From the cell containing the given text, extract its center point as [X, Y] coordinate. 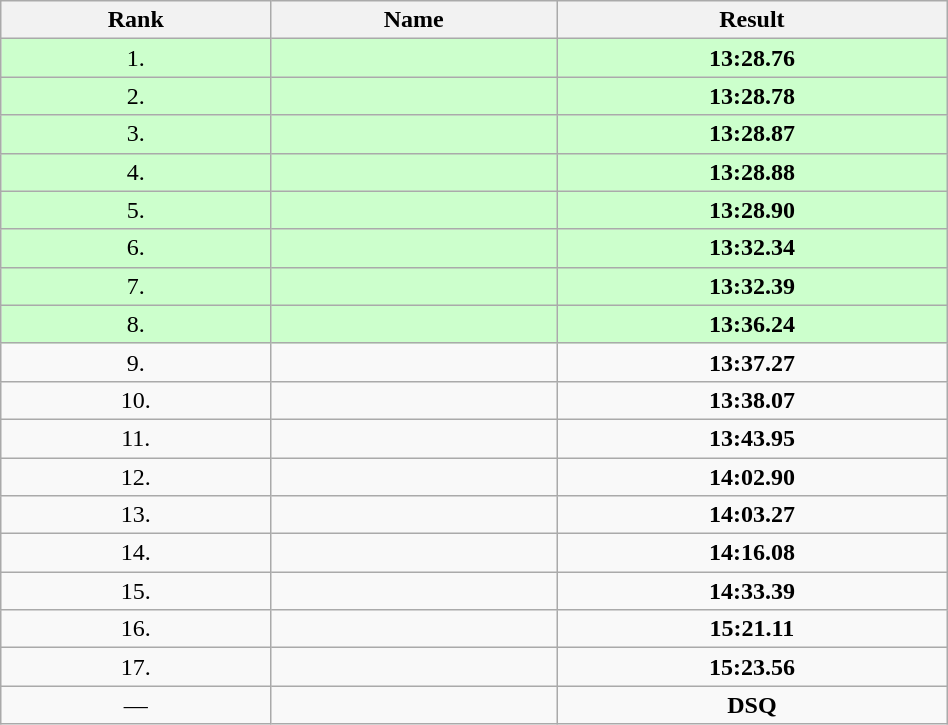
11. [136, 438]
17. [136, 667]
5. [136, 210]
— [136, 705]
8. [136, 324]
6. [136, 248]
13. [136, 515]
13:32.34 [752, 248]
10. [136, 400]
14:33.39 [752, 591]
DSQ [752, 705]
13:43.95 [752, 438]
13:28.88 [752, 172]
14:02.90 [752, 477]
13:32.39 [752, 286]
9. [136, 362]
14:16.08 [752, 553]
14. [136, 553]
13:28.78 [752, 96]
13:28.87 [752, 134]
14:03.27 [752, 515]
13:28.90 [752, 210]
4. [136, 172]
16. [136, 629]
13:36.24 [752, 324]
13:28.76 [752, 58]
15:23.56 [752, 667]
1. [136, 58]
12. [136, 477]
7. [136, 286]
Result [752, 20]
3. [136, 134]
Rank [136, 20]
15. [136, 591]
15:21.11 [752, 629]
13:37.27 [752, 362]
13:38.07 [752, 400]
Name [414, 20]
2. [136, 96]
